Pinpoint the cell where the given text exists, returning its [x, y] midpoint coordinate. 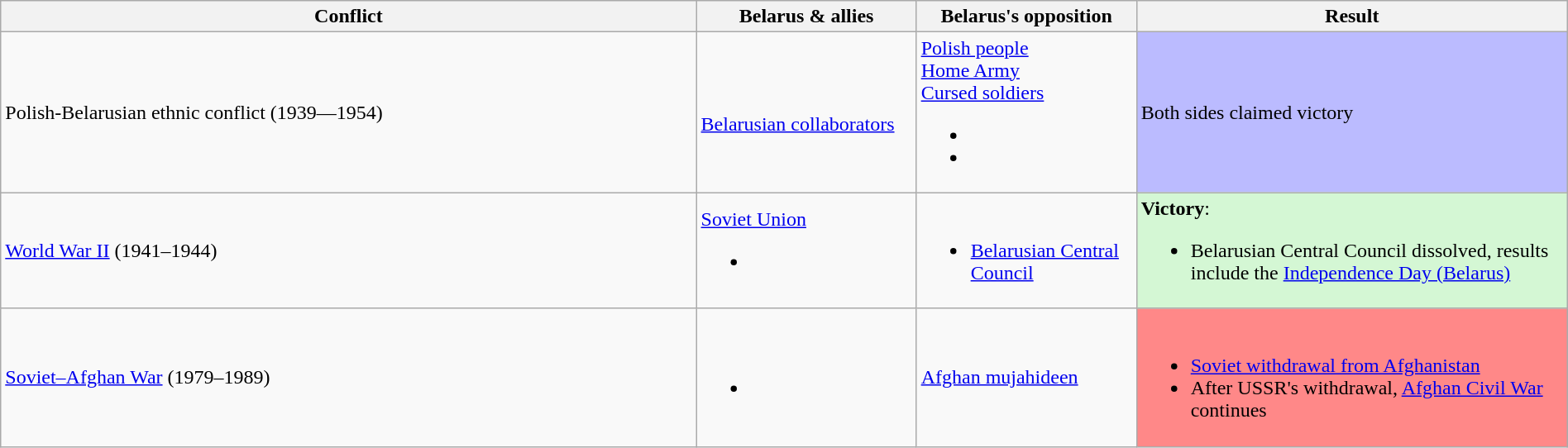
Soviet Union [806, 250]
Belarusian Central Council [1026, 250]
World War II (1941–1944) [349, 250]
Polish-Belarusian ethnic conflict (1939—1954) [349, 112]
Result [1351, 17]
Belarusian collaborators [806, 112]
Belarus & allies [806, 17]
Soviet withdrawal from AfghanistanAfter USSR's withdrawal, Afghan Civil War continues [1351, 377]
Soviet–Afghan War (1979–1989) [349, 377]
Victory:Belarusian Central Council dissolved, results include the Independence Day (Belarus) [1351, 250]
Conflict [349, 17]
Belarus's opposition [1026, 17]
Polish peopleHome ArmyCursed soldiers [1026, 112]
Both sides claimed victory [1351, 112]
Afghan mujahideen [1026, 377]
